Locate the cell with the specified text and output its (X, Y) center coordinate. 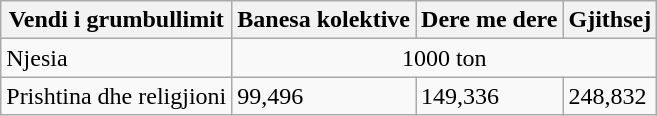
Dere me dere (490, 20)
99,496 (324, 96)
Njesia (116, 58)
248,832 (610, 96)
Prishtina dhe religjioni (116, 96)
1000 ton (444, 58)
149,336 (490, 96)
Gjithsej (610, 20)
Banesa kolektive (324, 20)
Vendi i grumbullimit (116, 20)
